Search for the cell housing the specified text and yield its (X, Y) center coordinate. 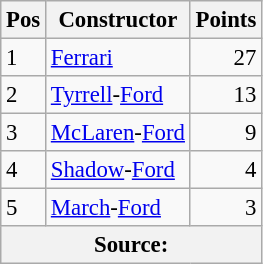
McLaren-Ford (118, 133)
1 (24, 58)
Shadow-Ford (118, 170)
Points (226, 20)
13 (226, 95)
9 (226, 133)
Pos (24, 20)
27 (226, 58)
Source: (132, 245)
Constructor (118, 20)
2 (24, 95)
March-Ford (118, 208)
Ferrari (118, 58)
Tyrrell-Ford (118, 95)
5 (24, 208)
